Return (x, y) of the center of cell containing provided text 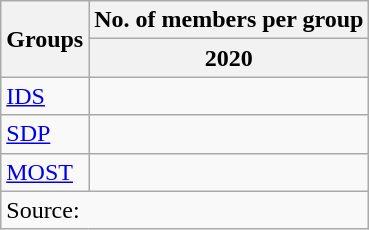
MOST (45, 172)
IDS (45, 96)
Groups (45, 39)
SDP (45, 134)
2020 (229, 58)
No. of members per group (229, 20)
Source: (185, 210)
